Extract the (X, Y) coordinate from the center of the cell holding the provided text.  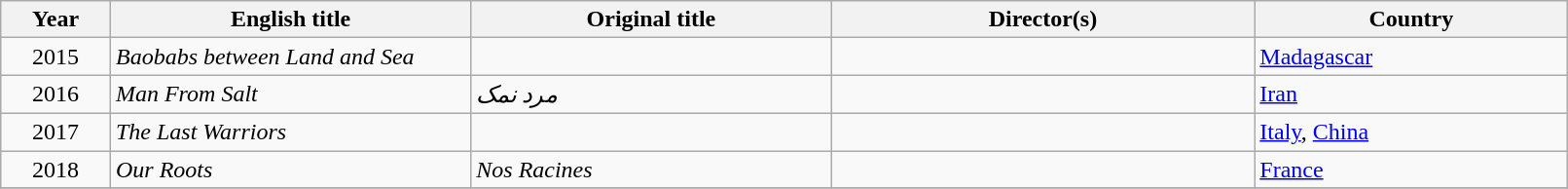
Director(s) (1043, 19)
Nos Racines (651, 169)
Original title (651, 19)
Madagascar (1411, 57)
2015 (56, 57)
مرد نمک (651, 94)
Baobabs between Land and Sea (290, 57)
Country (1411, 19)
2017 (56, 132)
The Last Warriors (290, 132)
Our Roots (290, 169)
Iran (1411, 94)
France (1411, 169)
Year (56, 19)
English title (290, 19)
2018 (56, 169)
Man From Salt (290, 94)
Italy, China (1411, 132)
2016 (56, 94)
